For the text-containing cell, return its midpoint in (x, y) coordinate format. 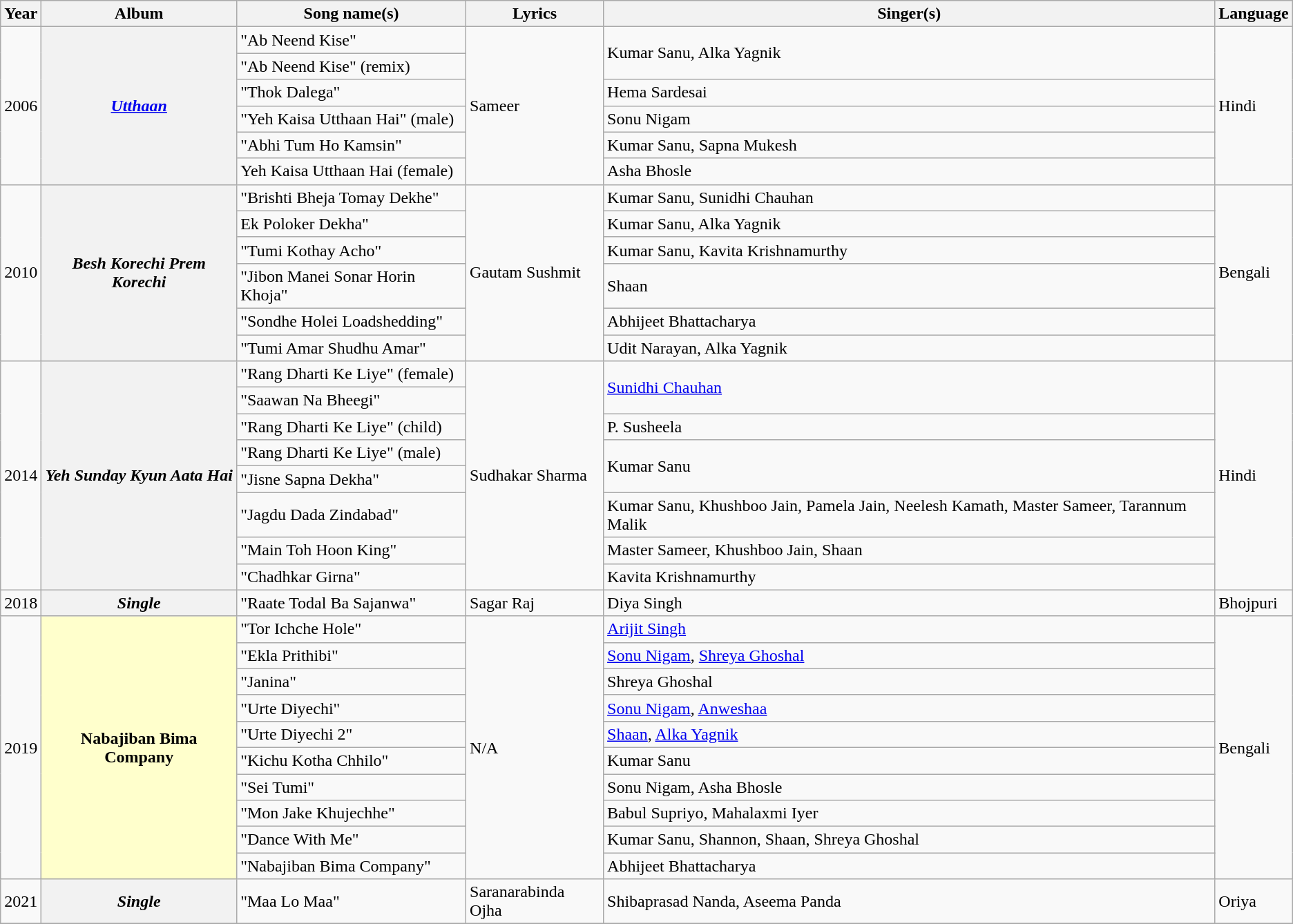
Nabajiban Bima Company (140, 747)
Sunidhi Chauhan (909, 387)
Language (1254, 14)
Kumar Sanu, Sapna Mukesh (909, 145)
Diya Singh (909, 603)
Sonu Nigam (909, 119)
"Kichu Kotha Chhilo" (352, 760)
Shaan, Alka Yagnik (909, 734)
"Rang Dharti Ke Liye" (child) (352, 427)
"Rang Dharti Ke Liye" (male) (352, 453)
Album (140, 14)
"Ekla Prithibi" (352, 655)
"Mon Jake Khujechhe" (352, 814)
"Sondhe Holei Loadshedding" (352, 321)
"Raate Todal Ba Sajanwa" (352, 603)
Yeh Sunday Kyun Aata Hai (140, 476)
Sameer (535, 106)
Shibaprasad Nanda, Aseema Panda (909, 902)
"Sei Tumi" (352, 787)
"Saawan Na Bheegi" (352, 401)
2006 (21, 106)
"Urte Diyechi" (352, 708)
Singer(s) (909, 14)
"Rang Dharti Ke Liye" (female) (352, 374)
Kumar Sanu, Shannon, Shaan, Shreya Ghoshal (909, 840)
"Jibon Manei Sonar Horin Khoja" (352, 286)
"Brishti Bheja Tomay Dekhe" (352, 198)
"Dance With Me" (352, 840)
"Chadhkar Girna" (352, 577)
"Janina" (352, 682)
Besh Korechi Prem Korechi (140, 272)
Udit Narayan, Alka Yagnik (909, 347)
Oriya (1254, 902)
"Tumi Amar Shudhu Amar" (352, 347)
"Tor Ichche Hole" (352, 629)
2014 (21, 476)
"Jisne Sapna Dekha" (352, 479)
"Urte Diyechi 2" (352, 734)
Year (21, 14)
"Yeh Kaisa Utthaan Hai" (male) (352, 119)
Arijit Singh (909, 629)
Saranarabinda Ojha (535, 902)
"Nabajiban Bima Company" (352, 866)
Shaan (909, 286)
Gautam Sushmit (535, 272)
Kavita Krishnamurthy (909, 577)
Bhojpuri (1254, 603)
P. Susheela (909, 427)
Sonu Nigam, Anweshaa (909, 708)
Utthaan (140, 106)
Sonu Nigam, Shreya Ghoshal (909, 655)
2021 (21, 902)
"Jagdu Dada Zindabad" (352, 515)
"Ab Neend Kise" (352, 40)
Babul Supriyo, Mahalaxmi Iyer (909, 814)
Hema Sardesai (909, 93)
Lyrics (535, 14)
Yeh Kaisa Utthaan Hai (female) (352, 171)
Song name(s) (352, 14)
Sagar Raj (535, 603)
2019 (21, 747)
"Main Toh Hoon King" (352, 550)
"Maa Lo Maa" (352, 902)
Kumar Sanu, Khushboo Jain, Pamela Jain, Neelesh Kamath, Master Sameer, Tarannum Malik (909, 515)
Sonu Nigam, Asha Bhosle (909, 787)
Asha Bhosle (909, 171)
2018 (21, 603)
Kumar Sanu, Sunidhi Chauhan (909, 198)
"Abhi Tum Ho Kamsin" (352, 145)
Kumar Sanu, Kavita Krishnamurthy (909, 250)
"Thok Dalega" (352, 93)
N/A (535, 747)
Sudhakar Sharma (535, 476)
"Ab Neend Kise" (remix) (352, 66)
Shreya Ghoshal (909, 682)
Master Sameer, Khushboo Jain, Shaan (909, 550)
Ek Poloker Dekha" (352, 224)
"Tumi Kothay Acho" (352, 250)
2010 (21, 272)
